Detect which cell encompasses the target text, then output its [x, y] center coordinate. 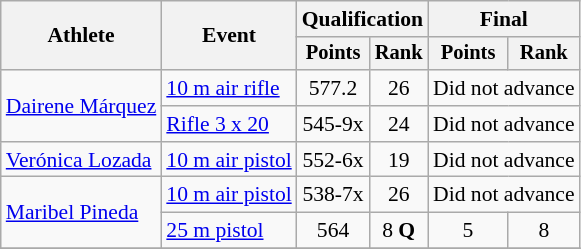
Athlete [82, 36]
5 [468, 231]
Maribel Pineda [82, 212]
Qualification [362, 19]
8 Q [398, 231]
19 [398, 160]
24 [398, 124]
Event [228, 36]
Final [504, 19]
25 m pistol [228, 231]
545-9x [334, 124]
8 [544, 231]
577.2 [334, 88]
10 m air rifle [228, 88]
Dairene Márquez [82, 106]
564 [334, 231]
538-7x [334, 195]
Verónica Lozada [82, 160]
552-6x [334, 160]
Rifle 3 x 20 [228, 124]
